Pinpoint the cell where the given text exists, returning its [x, y] midpoint coordinate. 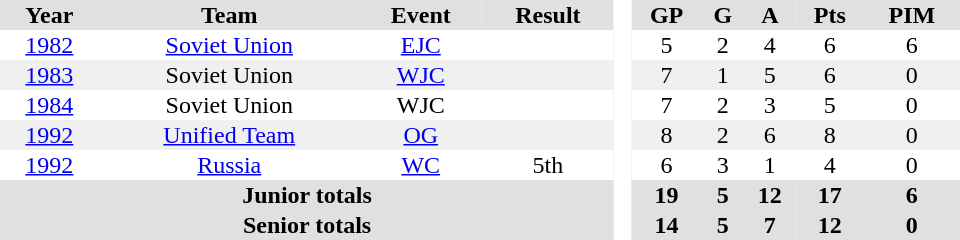
PIM [912, 15]
Year [50, 15]
Russia [230, 165]
5th [548, 165]
Event [421, 15]
1982 [50, 45]
A [770, 15]
19 [666, 195]
Result [548, 15]
14 [666, 225]
Pts [830, 15]
17 [830, 195]
EJC [421, 45]
Team [230, 15]
G [723, 15]
OG [421, 135]
1983 [50, 75]
Unified Team [230, 135]
WC [421, 165]
Junior totals [307, 195]
Senior totals [307, 225]
1984 [50, 105]
GP [666, 15]
